Identify which cell holds the provided text, then report its (X, Y) central coordinate. 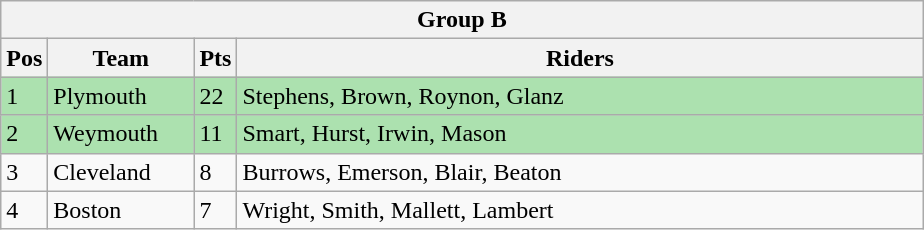
Weymouth (121, 134)
Group B (462, 20)
Stephens, Brown, Roynon, Glanz (580, 96)
Plymouth (121, 96)
Team (121, 58)
Pts (216, 58)
Riders (580, 58)
Burrows, Emerson, Blair, Beaton (580, 172)
Boston (121, 210)
3 (24, 172)
8 (216, 172)
2 (24, 134)
Pos (24, 58)
7 (216, 210)
Wright, Smith, Mallett, Lambert (580, 210)
4 (24, 210)
1 (24, 96)
11 (216, 134)
Cleveland (121, 172)
Smart, Hurst, Irwin, Mason (580, 134)
22 (216, 96)
